Provide the [x, y] coordinate of the cell's center where the given text is located.  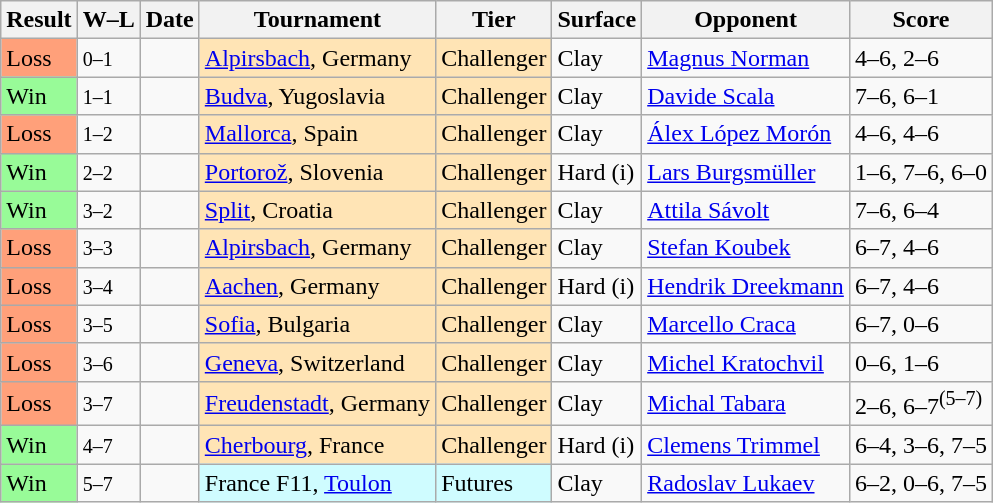
Split, Croatia [317, 210]
4–7 [108, 445]
Cherbourg, France [317, 445]
Budva, Yugoslavia [317, 96]
W–L [108, 20]
Álex López Morón [746, 134]
Hendrik Dreekmann [746, 286]
Date [170, 20]
Magnus Norman [746, 58]
Opponent [746, 20]
0–6, 1–6 [920, 362]
Aachen, Germany [317, 286]
Result [39, 20]
0–1 [108, 58]
1–1 [108, 96]
5–7 [108, 483]
1–2 [108, 134]
2–2 [108, 172]
2–6, 6–7(5–7) [920, 404]
Davide Scala [746, 96]
3–2 [108, 210]
Surface [597, 20]
Tournament [317, 20]
7–6, 6–1 [920, 96]
6–2, 0–6, 7–5 [920, 483]
4–6, 4–6 [920, 134]
Stefan Koubek [746, 248]
Michal Tabara [746, 404]
3–4 [108, 286]
6–7, 0–6 [920, 324]
Freudenstadt, Germany [317, 404]
Lars Burgsmüller [746, 172]
7–6, 6–4 [920, 210]
Attila Sávolt [746, 210]
Portorož, Slovenia [317, 172]
Radoslav Lukaev [746, 483]
Mallorca, Spain [317, 134]
3–7 [108, 404]
France F11, Toulon [317, 483]
4–6, 2–6 [920, 58]
Score [920, 20]
Michel Kratochvil [746, 362]
3–6 [108, 362]
Geneva, Switzerland [317, 362]
Futures [494, 483]
3–3 [108, 248]
Sofia, Bulgaria [317, 324]
Clemens Trimmel [746, 445]
6–4, 3–6, 7–5 [920, 445]
1–6, 7–6, 6–0 [920, 172]
Tier [494, 20]
Marcello Craca [746, 324]
3–5 [108, 324]
